From the cell containing the given text, extract its center point as [X, Y] coordinate. 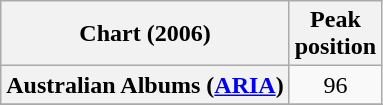
96 [335, 85]
Chart (2006) [145, 34]
Peakposition [335, 34]
Australian Albums (ARIA) [145, 85]
